Find where the given text appears and provide that cell's center as [X, Y] coordinate. 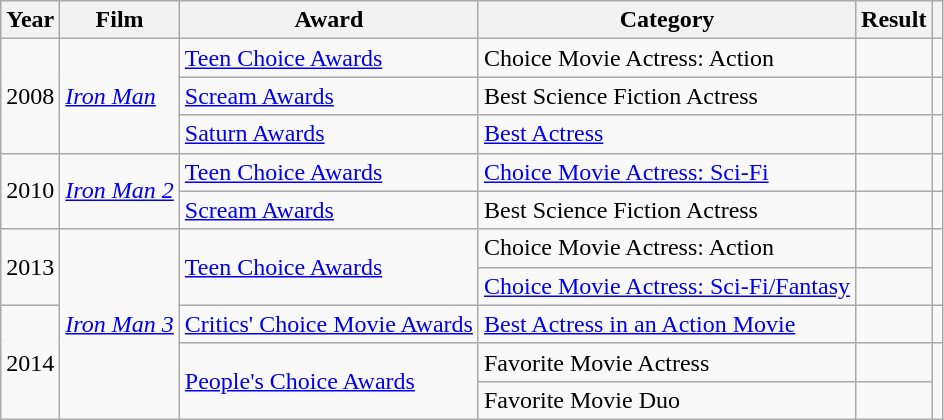
Choice Movie Actress: Sci-Fi/Fantasy [666, 286]
Choice Movie Actress: Sci-Fi [666, 172]
2014 [30, 362]
2010 [30, 191]
Favorite Movie Actress [666, 362]
Result [894, 20]
2008 [30, 96]
Favorite Movie Duo [666, 400]
Film [120, 20]
People's Choice Awards [328, 381]
Category [666, 20]
Best Actress [666, 134]
Best Actress in an Action Movie [666, 324]
Iron Man 3 [120, 324]
2013 [30, 267]
Iron Man [120, 96]
Saturn Awards [328, 134]
Iron Man 2 [120, 191]
Award [328, 20]
Critics' Choice Movie Awards [328, 324]
Year [30, 20]
